Detect which cell encompasses the target text, then output its (X, Y) center coordinate. 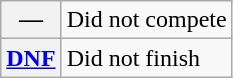
Did not compete (146, 20)
Did not finish (146, 58)
DNF (31, 58)
— (31, 20)
